Find where the given text appears and provide that cell's center as (X, Y) coordinate. 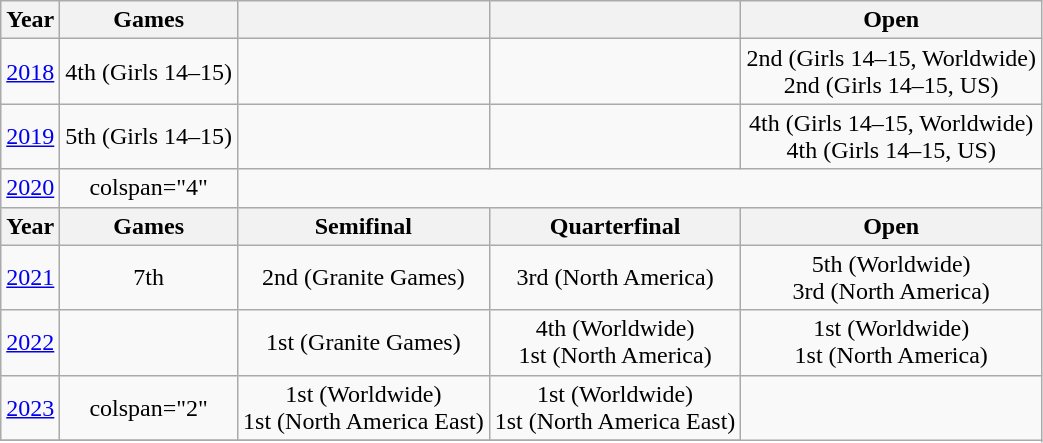
2021 (30, 278)
Quarterfinal (615, 226)
2018 (30, 72)
colspan="4" (149, 188)
4th (Girls 14–15) (149, 72)
7th (149, 278)
Semifinal (364, 226)
2023 (30, 408)
2nd (Girls 14–15, Worldwide)2nd (Girls 14–15, US) (892, 72)
2nd (Granite Games) (364, 278)
5th (Worldwide)3rd (North America) (892, 278)
3rd (North America) (615, 278)
4th (Worldwide)1st (North America) (615, 342)
5th (Girls 14–15) (149, 136)
4th (Girls 14–15, Worldwide)4th (Girls 14–15, US) (892, 136)
1st (Granite Games) (364, 342)
1st (Worldwide)1st (North America) (892, 342)
2022 (30, 342)
colspan="2" (149, 408)
2020 (30, 188)
2019 (30, 136)
